Provide the (x, y) coordinate of the cell's center where the given text is located.  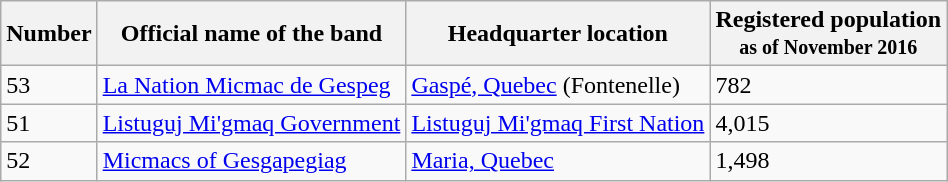
La Nation Micmac de Gespeg (252, 85)
Gaspé, Quebec (Fontenelle) (558, 85)
Official name of the band (252, 34)
4,015 (828, 123)
51 (49, 123)
Number (49, 34)
782 (828, 85)
Headquarter location (558, 34)
Listuguj Mi'gmaq Government (252, 123)
Registered populationas of November 2016 (828, 34)
1,498 (828, 161)
52 (49, 161)
Maria, Quebec (558, 161)
Micmacs of Gesgapegiag (252, 161)
Listuguj Mi'gmaq First Nation (558, 123)
53 (49, 85)
